From the cell containing the given text, extract its center point as [x, y] coordinate. 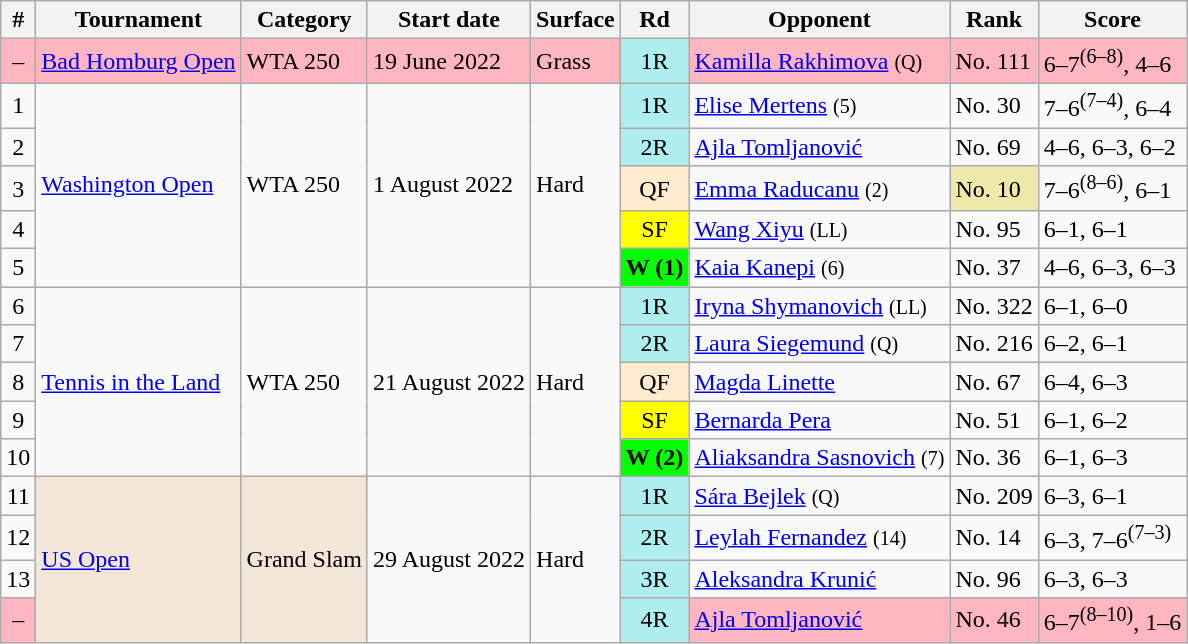
No. 95 [994, 230]
No. 111 [994, 62]
W (2) [654, 458]
No. 37 [994, 268]
10 [18, 458]
Rd [654, 20]
No. 14 [994, 538]
6–1, 6–1 [1112, 230]
Bernarda Pera [820, 420]
6–1, 6–3 [1112, 458]
No. 36 [994, 458]
Iryna Shymanovich (LL) [820, 306]
2 [18, 147]
6–2, 6–1 [1112, 344]
Rank [994, 20]
Laura Siegemund (Q) [820, 344]
7–6(8–6), 6–1 [1112, 188]
3 [18, 188]
No. 96 [994, 579]
No. 69 [994, 147]
Grand Slam [304, 560]
6–7(8–10), 1–6 [1112, 620]
4 [18, 230]
6–1, 6–2 [1112, 420]
Kamilla Rakhimova (Q) [820, 62]
Start date [448, 20]
Leylah Fernandez (14) [820, 538]
6–3, 7–6(7–3) [1112, 538]
7 [18, 344]
1 [18, 106]
Tennis in the Land [138, 382]
Grass [576, 62]
Aliaksandra Sasnovich (7) [820, 458]
W (1) [654, 268]
Emma Raducanu (2) [820, 188]
4R [654, 620]
Wang Xiyu (LL) [820, 230]
6–3, 6–1 [1112, 496]
Elise Mertens (5) [820, 106]
Washington Open [138, 184]
7–6(7–4), 6–4 [1112, 106]
No. 322 [994, 306]
Magda Linette [820, 382]
No. 216 [994, 344]
No. 67 [994, 382]
6–3, 6–3 [1112, 579]
Tournament [138, 20]
Kaia Kanepi (6) [820, 268]
Sára Bejlek (Q) [820, 496]
# [18, 20]
1 August 2022 [448, 184]
6 [18, 306]
21 August 2022 [448, 382]
Opponent [820, 20]
US Open [138, 560]
No. 209 [994, 496]
9 [18, 420]
Score [1112, 20]
29 August 2022 [448, 560]
Surface [576, 20]
3R [654, 579]
Category [304, 20]
No. 46 [994, 620]
13 [18, 579]
4–6, 6–3, 6–3 [1112, 268]
6–7(6–8), 4–6 [1112, 62]
12 [18, 538]
6–4, 6–3 [1112, 382]
19 June 2022 [448, 62]
6–1, 6–0 [1112, 306]
No. 51 [994, 420]
11 [18, 496]
No. 10 [994, 188]
Aleksandra Krunić [820, 579]
5 [18, 268]
8 [18, 382]
No. 30 [994, 106]
4–6, 6–3, 6–2 [1112, 147]
Bad Homburg Open [138, 62]
